Return the (x, y) coordinate for the center point of the cell that contains the specified text.  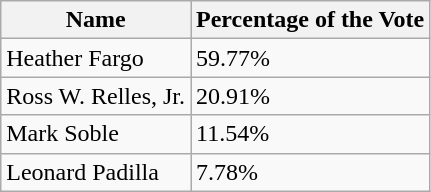
59.77% (310, 58)
Name (96, 20)
11.54% (310, 134)
Ross W. Relles, Jr. (96, 96)
20.91% (310, 96)
Mark Soble (96, 134)
7.78% (310, 172)
Heather Fargo (96, 58)
Percentage of the Vote (310, 20)
Leonard Padilla (96, 172)
